Detect which cell encompasses the target text, then output its [x, y] center coordinate. 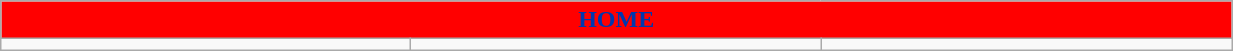
HOME [616, 20]
